Search for the cell housing the specified text and yield its [X, Y] center coordinate. 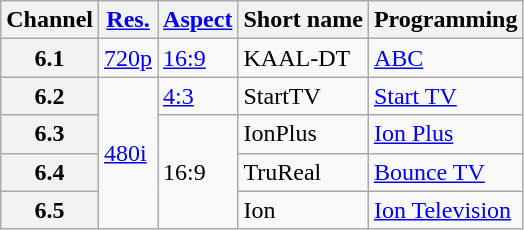
Channel [50, 20]
IonPlus [303, 134]
6.2 [50, 96]
KAAL-DT [303, 58]
Programming [446, 20]
TruReal [303, 172]
Start TV [446, 96]
4:3 [198, 96]
Aspect [198, 20]
6.3 [50, 134]
720p [128, 58]
6.5 [50, 210]
Ion [303, 210]
Ion Television [446, 210]
Ion Plus [446, 134]
6.4 [50, 172]
StartTV [303, 96]
Bounce TV [446, 172]
6.1 [50, 58]
Res. [128, 20]
480i [128, 153]
ABC [446, 58]
Short name [303, 20]
